Identify which cell holds the provided text, then report its [x, y] central coordinate. 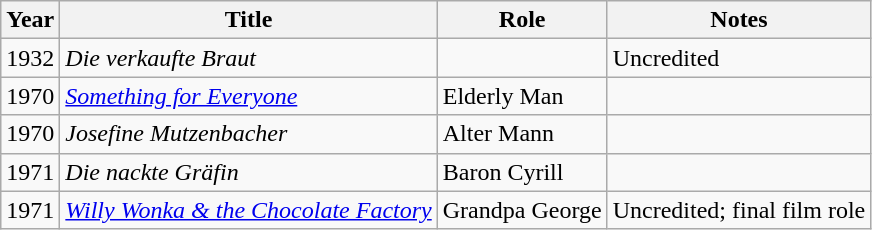
Uncredited; final film role [739, 210]
Elderly Man [522, 96]
Die nackte Gräfin [248, 172]
Notes [739, 20]
Grandpa George [522, 210]
Josefine Mutzenbacher [248, 134]
Something for Everyone [248, 96]
Alter Mann [522, 134]
Year [30, 20]
Uncredited [739, 58]
1932 [30, 58]
Willy Wonka & the Chocolate Factory [248, 210]
Role [522, 20]
Title [248, 20]
Die verkaufte Braut [248, 58]
Baron Cyrill [522, 172]
